Pinpoint the cell where the given text exists, returning its [x, y] midpoint coordinate. 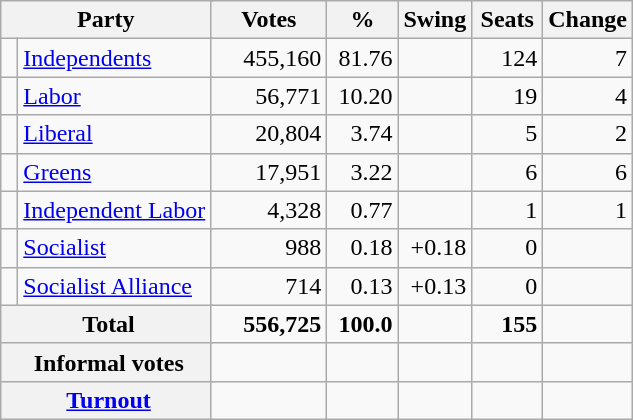
Change [588, 20]
988 [269, 248]
3.74 [362, 134]
100.0 [362, 324]
Seats [508, 20]
+0.18 [435, 248]
Independent Labor [114, 210]
0.77 [362, 210]
714 [269, 286]
Party [106, 20]
Greens [114, 172]
Socialist Alliance [114, 286]
Turnout [106, 400]
4,328 [269, 210]
20,804 [269, 134]
Labor [114, 96]
19 [508, 96]
Liberal [114, 134]
Swing [435, 20]
Socialist [114, 248]
0.18 [362, 248]
155 [508, 324]
0.13 [362, 286]
455,160 [269, 58]
5 [508, 134]
3.22 [362, 172]
17,951 [269, 172]
4 [588, 96]
2 [588, 134]
Independents [114, 58]
556,725 [269, 324]
Votes [269, 20]
81.76 [362, 58]
7 [588, 58]
56,771 [269, 96]
Total [106, 324]
124 [508, 58]
+0.13 [435, 286]
10.20 [362, 96]
% [362, 20]
Informal votes [106, 362]
